Provide the [x, y] coordinate of the cell's center where the given text is located.  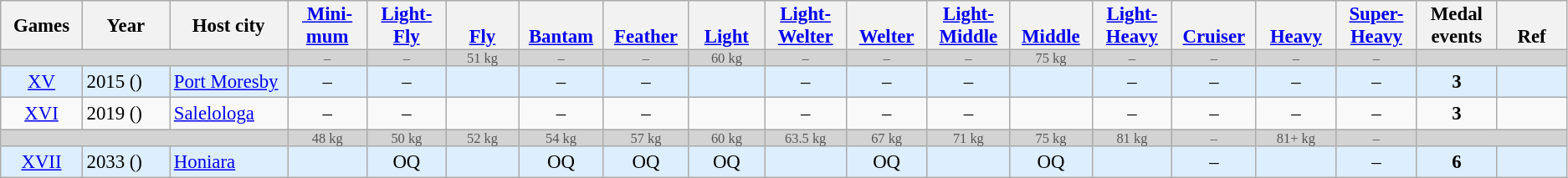
71 kg [969, 138]
54 kg [561, 138]
Port Moresby [228, 83]
XVI [42, 114]
48 kg [328, 138]
52 kg [482, 138]
Middle [1051, 25]
Year [126, 25]
2033 () [126, 162]
Heavy [1295, 25]
Light-Fly [407, 25]
Mini-mum [328, 25]
50 kg [407, 138]
Salelologa [228, 114]
Fly [482, 25]
Ref [1532, 25]
Cruiser [1215, 25]
Games [42, 25]
2019 () [126, 114]
57 kg [646, 138]
Light [727, 25]
XV [42, 83]
Feather [646, 25]
Honiara [228, 162]
81 kg [1131, 138]
Medalevents [1456, 25]
Light-Heavy [1131, 25]
63.5 kg [805, 138]
67 kg [887, 138]
Super-Heavy [1377, 25]
51 kg [482, 58]
XVII [42, 162]
2015 () [126, 83]
Welter [887, 25]
Bantam [561, 25]
6 [1456, 162]
Light-Welter [805, 25]
Light-Middle [969, 25]
Host city [228, 25]
81+ kg [1295, 138]
